Search for the cell housing the specified text and yield its (X, Y) center coordinate. 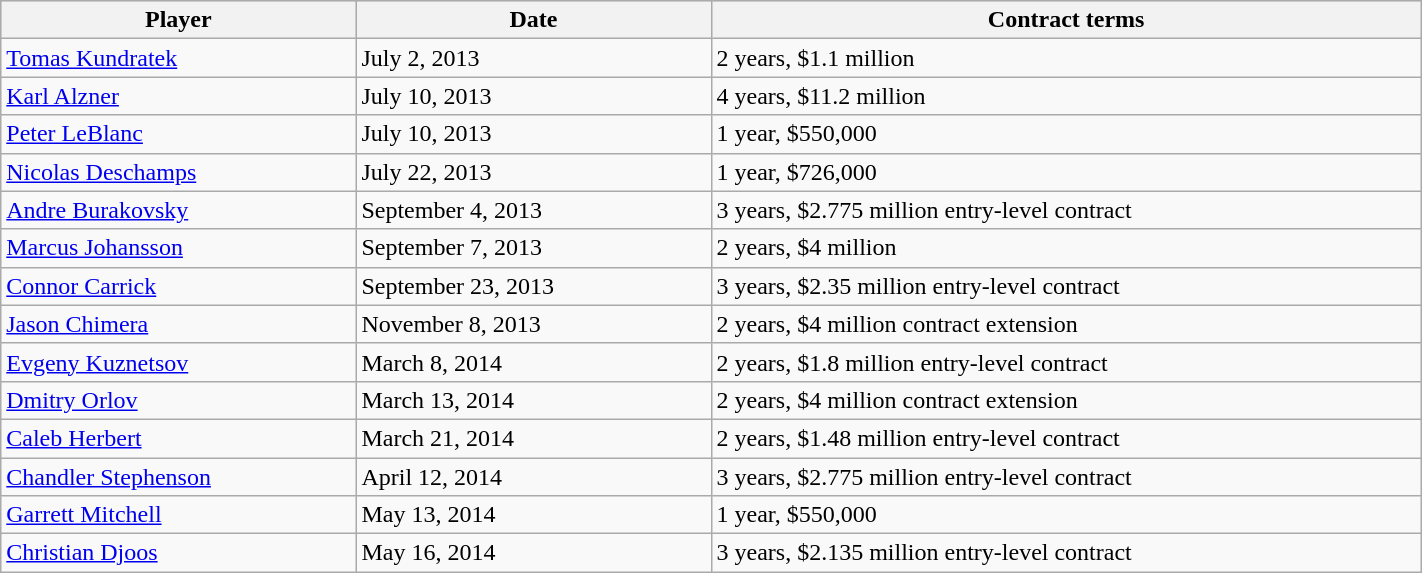
September 23, 2013 (534, 286)
1 year, $726,000 (1066, 172)
Player (178, 20)
4 years, $11.2 million (1066, 96)
Jason Chimera (178, 324)
Date (534, 20)
Garrett Mitchell (178, 515)
Karl Alzner (178, 96)
Chandler Stephenson (178, 477)
Christian Djoos (178, 553)
2 years, $4 million (1066, 248)
May 16, 2014 (534, 553)
November 8, 2013 (534, 324)
March 8, 2014 (534, 362)
September 7, 2013 (534, 248)
Contract terms (1066, 20)
Tomas Kundratek (178, 58)
April 12, 2014 (534, 477)
Peter LeBlanc (178, 134)
May 13, 2014 (534, 515)
2 years, $1.48 million entry-level contract (1066, 438)
3 years, $2.135 million entry-level contract (1066, 553)
July 2, 2013 (534, 58)
Caleb Herbert (178, 438)
Nicolas Deschamps (178, 172)
2 years, $1.8 million entry-level contract (1066, 362)
3 years, $2.35 million entry-level contract (1066, 286)
Marcus Johansson (178, 248)
March 13, 2014 (534, 400)
Connor Carrick (178, 286)
July 22, 2013 (534, 172)
September 4, 2013 (534, 210)
March 21, 2014 (534, 438)
Andre Burakovsky (178, 210)
2 years, $1.1 million (1066, 58)
Dmitry Orlov (178, 400)
Evgeny Kuznetsov (178, 362)
